Capture the cell that displays the provided text and extract its (X, Y) central coordinate. 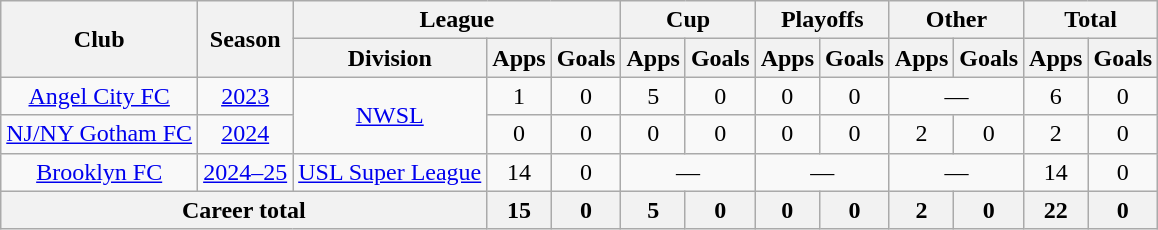
Season (246, 39)
USL Super League (390, 172)
NJ/NY Gotham FC (100, 134)
League (457, 20)
NWSL (390, 115)
2024–25 (246, 172)
15 (519, 210)
2023 (246, 96)
Total (1091, 20)
Career total (244, 210)
22 (1056, 210)
2024 (246, 134)
Other (956, 20)
Club (100, 39)
Playoffs (822, 20)
6 (1056, 96)
Angel City FC (100, 96)
Division (390, 58)
Brooklyn FC (100, 172)
Cup (688, 20)
1 (519, 96)
